Pinpoint the cell where the given text exists, returning its (X, Y) midpoint coordinate. 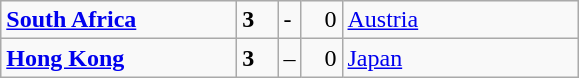
South Africa (119, 20)
- (290, 20)
Japan (460, 58)
– (290, 58)
Hong Kong (119, 58)
Austria (460, 20)
